For the text-containing cell, return its midpoint in (x, y) coordinate format. 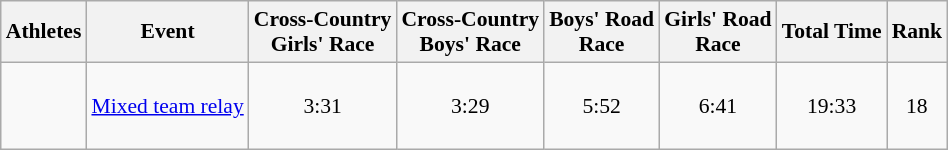
Athletes (44, 32)
5:52 (602, 106)
3:31 (323, 106)
Event (167, 32)
Cross-CountryBoys' Race (470, 32)
Girls' RoadRace (718, 32)
18 (918, 106)
Cross-CountryGirls' Race (323, 32)
6:41 (718, 106)
Mixed team relay (167, 106)
3:29 (470, 106)
Total Time (832, 32)
Rank (918, 32)
Boys' RoadRace (602, 32)
19:33 (832, 106)
